Return the (x, y) coordinate for the center point of the cell that contains the specified text.  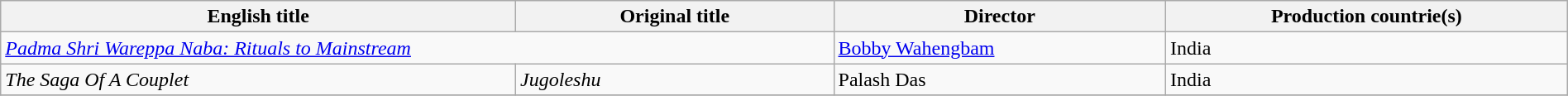
Bobby Wahengbam (999, 48)
Production countrie(s) (1366, 17)
Director (999, 17)
Original title (675, 17)
Padma Shri Wareppa Naba: Rituals to Mainstream (417, 48)
The Saga Of A Couplet (258, 79)
Jugoleshu (675, 79)
Palash Das (999, 79)
English title (258, 17)
